Return (X, Y) of the center of cell containing provided text 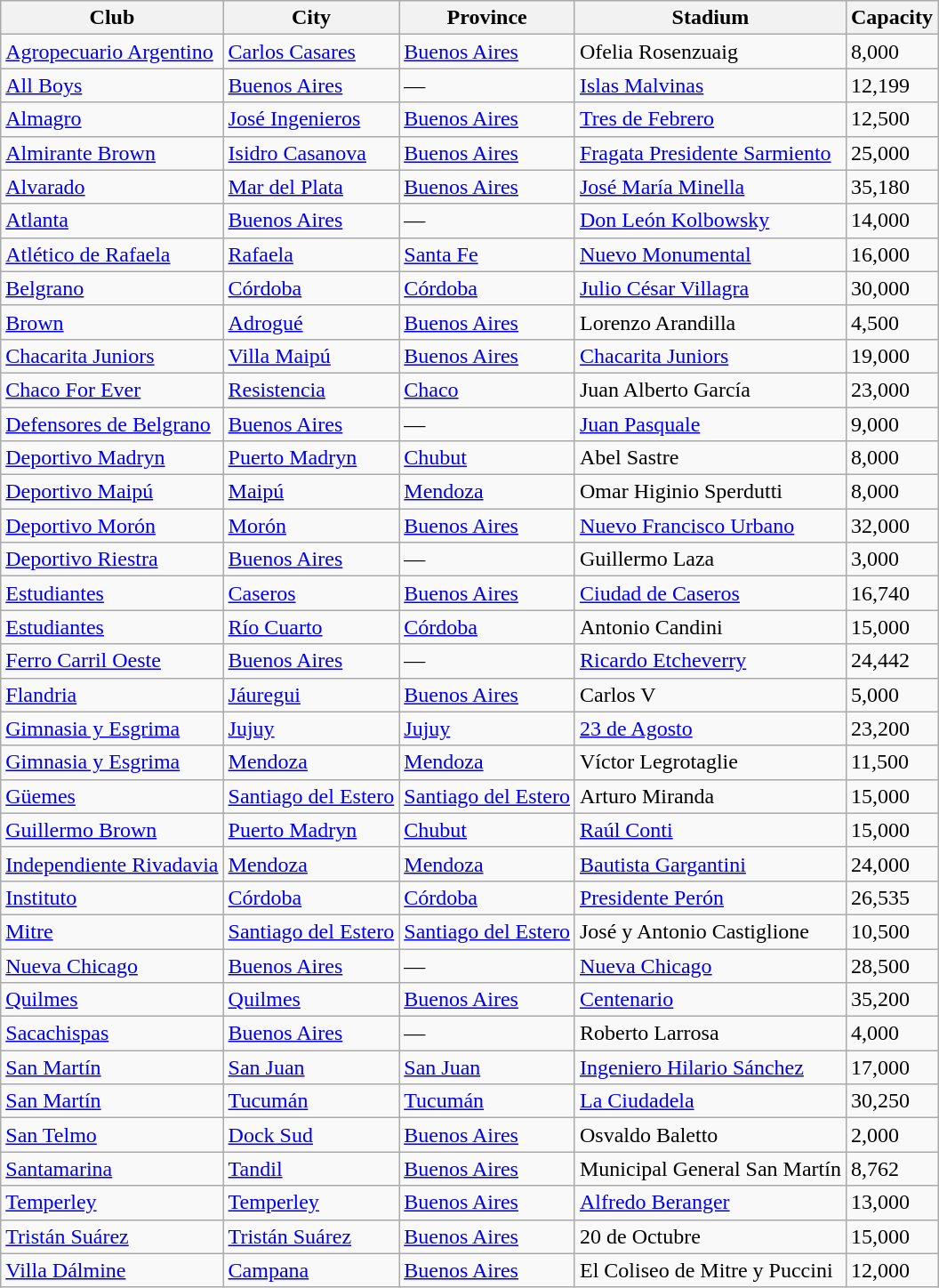
Juan Alberto García (710, 390)
Alfredo Beranger (710, 1203)
Osvaldo Baletto (710, 1135)
24,442 (891, 661)
Agropecuario Argentino (112, 52)
Guillermo Brown (112, 830)
Villa Dálmine (112, 1270)
Guillermo Laza (710, 559)
Abel Sastre (710, 458)
Lorenzo Arandilla (710, 322)
Instituto (112, 898)
José Ingenieros (311, 119)
26,535 (891, 898)
3,000 (891, 559)
23,200 (891, 729)
Fragata Presidente Sarmiento (710, 153)
Islas Malvinas (710, 85)
Carlos V (710, 695)
Víctor Legrotaglie (710, 762)
Centenario (710, 1000)
4,000 (891, 1034)
Ingeniero Hilario Sánchez (710, 1067)
17,000 (891, 1067)
9,000 (891, 424)
Flandria (112, 695)
14,000 (891, 221)
Tres de Febrero (710, 119)
Don León Kolbowsky (710, 221)
Ricardo Etcheverry (710, 661)
Arturo Miranda (710, 796)
Santamarina (112, 1169)
Deportivo Riestra (112, 559)
Adrogué (311, 322)
30,000 (891, 288)
Güemes (112, 796)
Deportivo Maipú (112, 492)
Sacachispas (112, 1034)
Capacity (891, 18)
Jáuregui (311, 695)
Ciudad de Caseros (710, 593)
12,500 (891, 119)
Chaco For Ever (112, 390)
35,180 (891, 187)
Club (112, 18)
Omar Higinio Sperdutti (710, 492)
Defensores de Belgrano (112, 424)
Deportivo Madryn (112, 458)
Isidro Casanova (311, 153)
Villa Maipú (311, 356)
23 de Agosto (710, 729)
32,000 (891, 526)
13,000 (891, 1203)
Roberto Larrosa (710, 1034)
4,500 (891, 322)
Campana (311, 1270)
19,000 (891, 356)
Juan Pasquale (710, 424)
10,500 (891, 931)
Belgrano (112, 288)
Julio César Villagra (710, 288)
Almirante Brown (112, 153)
Presidente Perón (710, 898)
Stadium (710, 18)
La Ciudadela (710, 1101)
Chaco (487, 390)
Ferro Carril Oeste (112, 661)
Municipal General San Martín (710, 1169)
Deportivo Morón (112, 526)
Ofelia Rosenzuaig (710, 52)
23,000 (891, 390)
Tandil (311, 1169)
11,500 (891, 762)
José y Antonio Castiglione (710, 931)
Mar del Plata (311, 187)
Morón (311, 526)
16,740 (891, 593)
5,000 (891, 695)
Brown (112, 322)
12,199 (891, 85)
José María Minella (710, 187)
Río Cuarto (311, 627)
28,500 (891, 965)
Atlético de Rafaela (112, 254)
Bautista Gargantini (710, 864)
Maipú (311, 492)
16,000 (891, 254)
8,762 (891, 1169)
Santa Fe (487, 254)
San Telmo (112, 1135)
25,000 (891, 153)
Province (487, 18)
Atlanta (112, 221)
Mitre (112, 931)
24,000 (891, 864)
Resistencia (311, 390)
Rafaela (311, 254)
Antonio Candini (710, 627)
Alvarado (112, 187)
35,200 (891, 1000)
Raúl Conti (710, 830)
Independiente Rivadavia (112, 864)
All Boys (112, 85)
30,250 (891, 1101)
Dock Sud (311, 1135)
20 de Octubre (710, 1236)
Carlos Casares (311, 52)
Nuevo Monumental (710, 254)
Caseros (311, 593)
Almagro (112, 119)
12,000 (891, 1270)
City (311, 18)
2,000 (891, 1135)
El Coliseo de Mitre y Puccini (710, 1270)
Nuevo Francisco Urbano (710, 526)
